From the cell containing the given text, extract its center point as (x, y) coordinate. 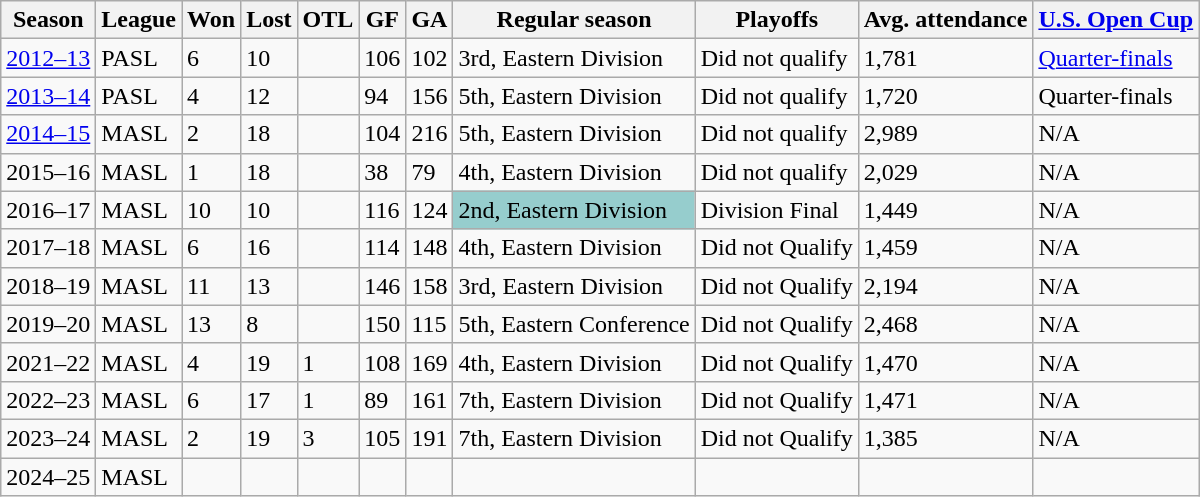
89 (382, 400)
Lost (269, 20)
1,720 (946, 96)
2017–18 (48, 248)
2,468 (946, 324)
11 (212, 286)
79 (430, 172)
161 (430, 400)
158 (430, 286)
Avg. attendance (946, 20)
12 (269, 96)
2nd, Eastern Division (574, 210)
150 (382, 324)
115 (430, 324)
191 (430, 438)
146 (382, 286)
94 (382, 96)
Won (212, 20)
1,470 (946, 362)
38 (382, 172)
2,989 (946, 134)
1,459 (946, 248)
3 (328, 438)
1,449 (946, 210)
1,385 (946, 438)
108 (382, 362)
102 (430, 58)
GF (382, 20)
116 (382, 210)
2016–17 (48, 210)
124 (430, 210)
2018–19 (48, 286)
2023–24 (48, 438)
2015–16 (48, 172)
2024–25 (48, 477)
104 (382, 134)
216 (430, 134)
2021–22 (48, 362)
114 (382, 248)
105 (382, 438)
2019–20 (48, 324)
Season (48, 20)
156 (430, 96)
148 (430, 248)
2012–13 (48, 58)
2,194 (946, 286)
U.S. Open Cup (1116, 20)
Playoffs (776, 20)
2,029 (946, 172)
106 (382, 58)
1,471 (946, 400)
8 (269, 324)
169 (430, 362)
2022–23 (48, 400)
2013–14 (48, 96)
Division Final (776, 210)
OTL (328, 20)
League (139, 20)
16 (269, 248)
17 (269, 400)
Regular season (574, 20)
2014–15 (48, 134)
5th, Eastern Conference (574, 324)
GA (430, 20)
1,781 (946, 58)
